Capture the cell that displays the provided text and extract its (X, Y) central coordinate. 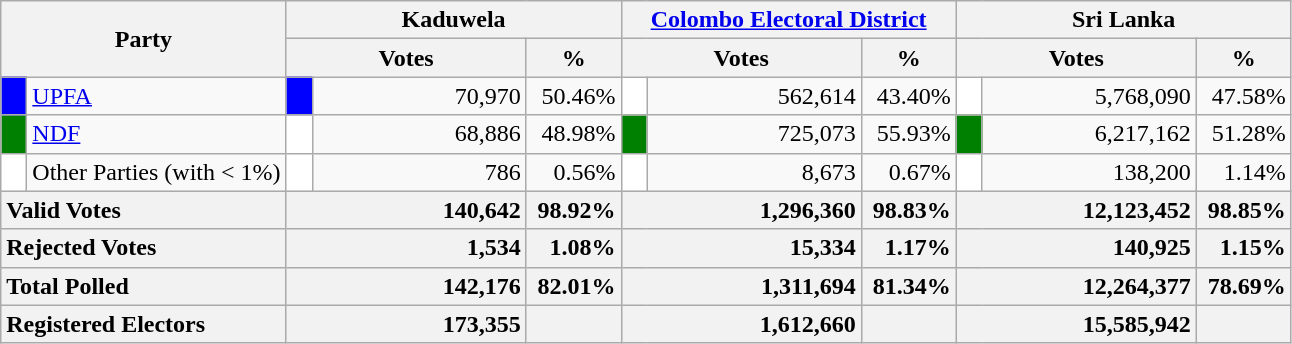
142,176 (406, 286)
1.17% (908, 248)
8,673 (754, 172)
98.85% (1244, 210)
Registered Electors (144, 324)
Other Parties (with < 1%) (156, 172)
5,768,090 (1089, 96)
562,614 (754, 96)
140,642 (406, 210)
47.58% (1244, 96)
98.83% (908, 210)
50.46% (574, 96)
15,334 (741, 248)
Total Polled (144, 286)
Rejected Votes (144, 248)
55.93% (908, 134)
138,200 (1089, 172)
70,970 (419, 96)
81.34% (908, 286)
48.98% (574, 134)
NDF (156, 134)
140,925 (1076, 248)
1,296,360 (741, 210)
0.67% (908, 172)
78.69% (1244, 286)
68,886 (419, 134)
1.15% (1244, 248)
15,585,942 (1076, 324)
173,355 (406, 324)
1,612,660 (741, 324)
82.01% (574, 286)
0.56% (574, 172)
Colombo Electoral District (788, 20)
6,217,162 (1089, 134)
UPFA (156, 96)
1,311,694 (741, 286)
Party (144, 39)
12,264,377 (1076, 286)
51.28% (1244, 134)
Kaduwela (454, 20)
43.40% (908, 96)
Sri Lanka (1124, 20)
786 (419, 172)
1.14% (1244, 172)
725,073 (754, 134)
98.92% (574, 210)
1.08% (574, 248)
Valid Votes (144, 210)
12,123,452 (1076, 210)
1,534 (406, 248)
